Capture the cell that displays the provided text and extract its [X, Y] central coordinate. 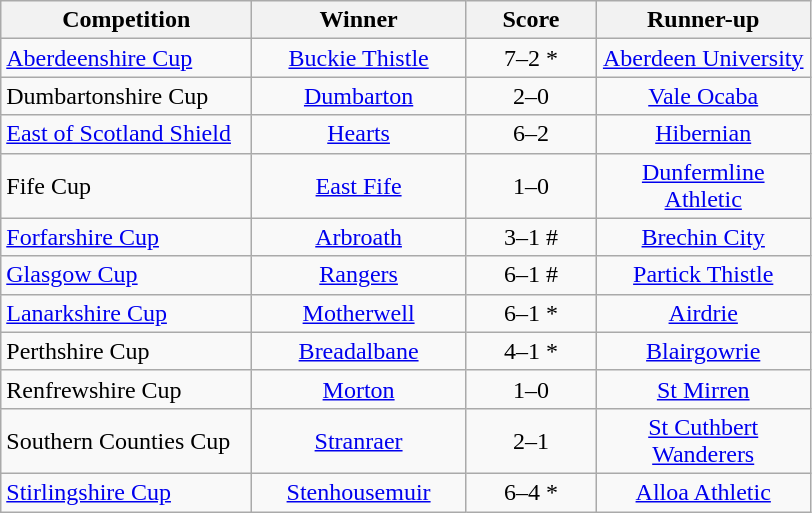
Morton [359, 389]
6–2 [530, 134]
Vale Ocaba [703, 96]
7–2 * [530, 58]
Motherwell [359, 313]
Winner [359, 20]
Arbroath [359, 237]
Stranraer [359, 440]
East Fife [359, 186]
Alloa Athletic [703, 492]
2–1 [530, 440]
Stenhousemuir [359, 492]
Fife Cup [126, 186]
6–1 * [530, 313]
Score [530, 20]
Forfarshire Cup [126, 237]
Runner-up [703, 20]
Aberdeenshire Cup [126, 58]
6–4 * [530, 492]
Lanarkshire Cup [126, 313]
Renfrewshire Cup [126, 389]
Glasgow Cup [126, 275]
St Mirren [703, 389]
Rangers [359, 275]
Brechin City [703, 237]
Breadalbane [359, 351]
Competition [126, 20]
2–0 [530, 96]
Dumbarton [359, 96]
3–1 # [530, 237]
Dumbartonshire Cup [126, 96]
Southern Counties Cup [126, 440]
Dunfermline Athletic [703, 186]
6–1 # [530, 275]
Partick Thistle [703, 275]
St Cuthbert Wanderers [703, 440]
Perthshire Cup [126, 351]
4–1 * [530, 351]
Airdrie [703, 313]
Stirlingshire Cup [126, 492]
East of Scotland Shield [126, 134]
Hibernian [703, 134]
Blairgowrie [703, 351]
Aberdeen University [703, 58]
Buckie Thistle [359, 58]
Hearts [359, 134]
